Find where the given text appears and provide that cell's center as (x, y) coordinate. 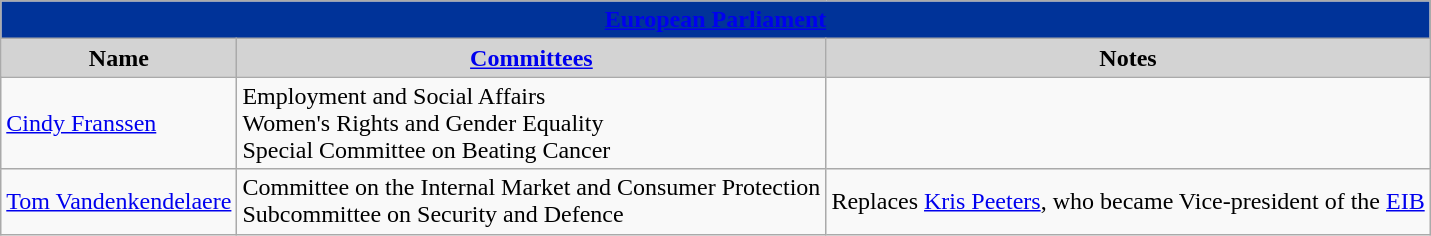
Cindy Franssen (119, 123)
Committees (532, 58)
Tom Vandenkendelaere (119, 202)
Replaces Kris Peeters, who became Vice-president of the EIB (1128, 202)
Name (119, 58)
Committee on the Internal Market and Consumer ProtectionSubcommittee on Security and Defence (532, 202)
Notes (1128, 58)
Employment and Social AffairsWomen's Rights and Gender EqualitySpecial Committee on Beating Cancer (532, 123)
European Parliament (716, 20)
